For the text-containing cell, return its midpoint in [X, Y] coordinate format. 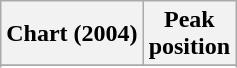
Peakposition [189, 34]
Chart (2004) [72, 34]
